Find where the given text appears and provide that cell's center as (x, y) coordinate. 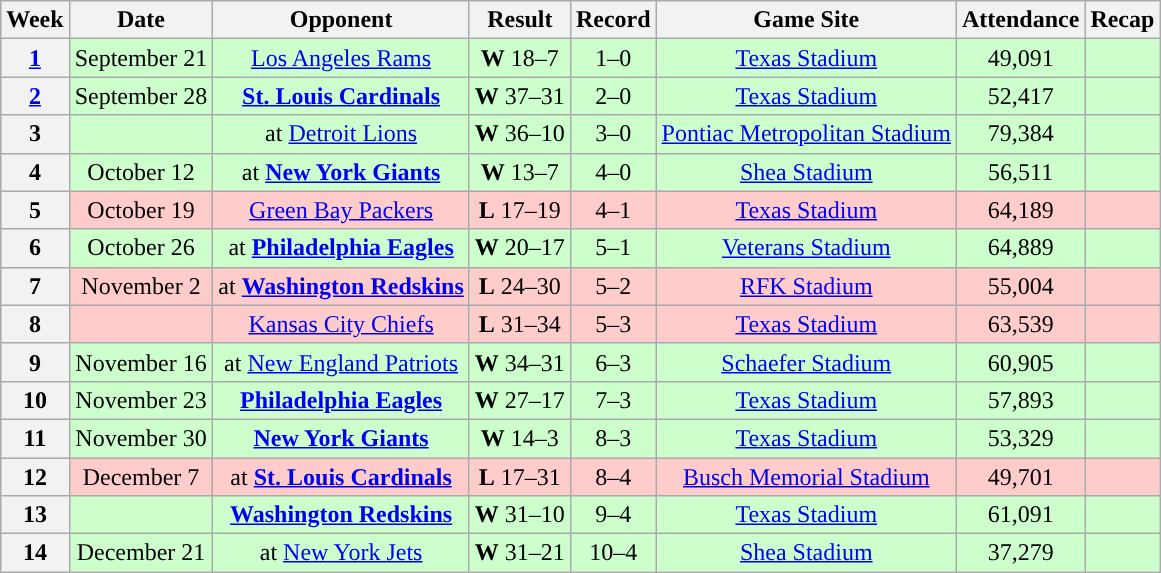
56,511 (1020, 172)
Kansas City Chiefs (341, 324)
Result (520, 20)
Pontiac Metropolitan Stadium (806, 134)
8 (35, 324)
Record (613, 20)
6–3 (613, 362)
10–4 (613, 553)
2 (35, 96)
November 2 (141, 286)
57,893 (1020, 400)
61,091 (1020, 515)
10 (35, 400)
9 (35, 362)
3 (35, 134)
W 31–10 (520, 515)
L 24–30 (520, 286)
Green Bay Packers (341, 210)
8–3 (613, 438)
Date (141, 20)
December 21 (141, 553)
Game Site (806, 20)
at New England Patriots (341, 362)
October 26 (141, 248)
Schaefer Stadium (806, 362)
October 12 (141, 172)
L 17–19 (520, 210)
Washington Redskins (341, 515)
5–1 (613, 248)
2–0 (613, 96)
79,384 (1020, 134)
13 (35, 515)
49,091 (1020, 58)
W 36–10 (520, 134)
63,539 (1020, 324)
3–0 (613, 134)
Week (35, 20)
9–4 (613, 515)
L 17–31 (520, 477)
49,701 (1020, 477)
W 31–21 (520, 553)
Philadelphia Eagles (341, 400)
at New York Giants (341, 172)
New York Giants (341, 438)
12 (35, 477)
5–2 (613, 286)
at Detroit Lions (341, 134)
55,004 (1020, 286)
November 16 (141, 362)
5–3 (613, 324)
L 31–34 (520, 324)
1–0 (613, 58)
Veterans Stadium (806, 248)
September 28 (141, 96)
W 37–31 (520, 96)
60,905 (1020, 362)
at St. Louis Cardinals (341, 477)
37,279 (1020, 553)
Attendance (1020, 20)
6 (35, 248)
7–3 (613, 400)
September 21 (141, 58)
14 (35, 553)
St. Louis Cardinals (341, 96)
Recap (1122, 20)
December 7 (141, 477)
W 18–7 (520, 58)
1 (35, 58)
Los Angeles Rams (341, 58)
Opponent (341, 20)
October 19 (141, 210)
5 (35, 210)
4–0 (613, 172)
Busch Memorial Stadium (806, 477)
W 13–7 (520, 172)
W 14–3 (520, 438)
11 (35, 438)
November 30 (141, 438)
53,329 (1020, 438)
64,889 (1020, 248)
W 34–31 (520, 362)
RFK Stadium (806, 286)
November 23 (141, 400)
at New York Jets (341, 553)
W 20–17 (520, 248)
4–1 (613, 210)
7 (35, 286)
64,189 (1020, 210)
52,417 (1020, 96)
at Washington Redskins (341, 286)
8–4 (613, 477)
4 (35, 172)
W 27–17 (520, 400)
at Philadelphia Eagles (341, 248)
